Scan for the cell matching the given text and deliver its [x, y] coordinate at center. 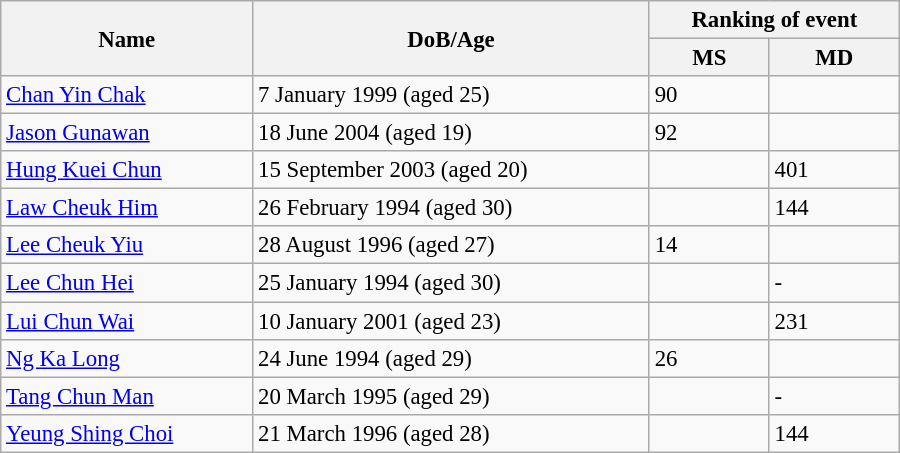
DoB/Age [452, 38]
Tang Chun Man [127, 396]
Law Cheuk Him [127, 208]
MS [709, 58]
24 June 1994 (aged 29) [452, 358]
Ng Ka Long [127, 358]
Name [127, 38]
26 February 1994 (aged 30) [452, 208]
Chan Yin Chak [127, 95]
21 March 1996 (aged 28) [452, 433]
Hung Kuei Chun [127, 170]
18 June 2004 (aged 19) [452, 133]
401 [834, 170]
25 January 1994 (aged 30) [452, 283]
15 September 2003 (aged 20) [452, 170]
92 [709, 133]
Jason Gunawan [127, 133]
28 August 1996 (aged 27) [452, 245]
90 [709, 95]
Yeung Shing Choi [127, 433]
10 January 2001 (aged 23) [452, 321]
MD [834, 58]
Lee Cheuk Yiu [127, 245]
Lee Chun Hei [127, 283]
20 March 1995 (aged 29) [452, 396]
231 [834, 321]
14 [709, 245]
7 January 1999 (aged 25) [452, 95]
Lui Chun Wai [127, 321]
26 [709, 358]
Ranking of event [774, 20]
